Scan for the cell matching the given text and deliver its [x, y] coordinate at center. 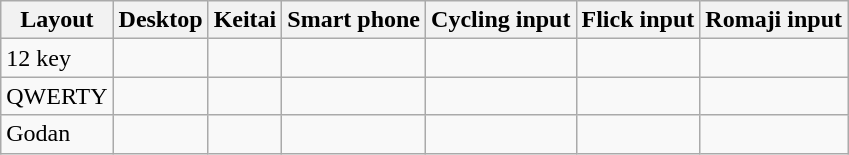
Cycling input [501, 20]
QWERTY [57, 96]
Layout [57, 20]
Smart phone [354, 20]
Romaji input [774, 20]
Godan [57, 134]
12 key [57, 58]
Desktop [160, 20]
Keitai [245, 20]
Flick input [638, 20]
